Return the (x, y) coordinate for the center point of the cell that contains the specified text.  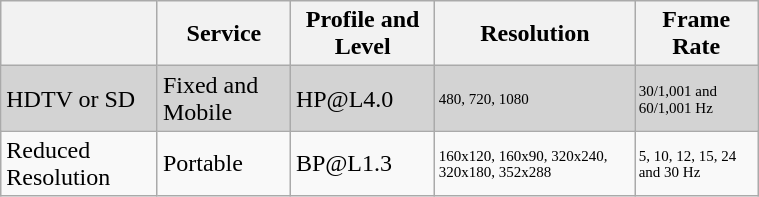
BP@L1.3 (362, 164)
Portable (224, 164)
Resolution (535, 34)
HP@L4.0 (362, 98)
5, 10, 12, 15, 24 and 30 Hz (696, 164)
Frame Rate (696, 34)
480, 720, 1080 (535, 98)
HDTV or SD (80, 98)
Service (224, 34)
30/1,001 and 60/1,001 Hz (696, 98)
Fixed and Mobile (224, 98)
Reduced Resolution (80, 164)
Profile and Level (362, 34)
160x120, 160x90, 320x240, 320x180, 352x288 (535, 164)
